Scan for the cell matching the given text and deliver its (x, y) coordinate at center. 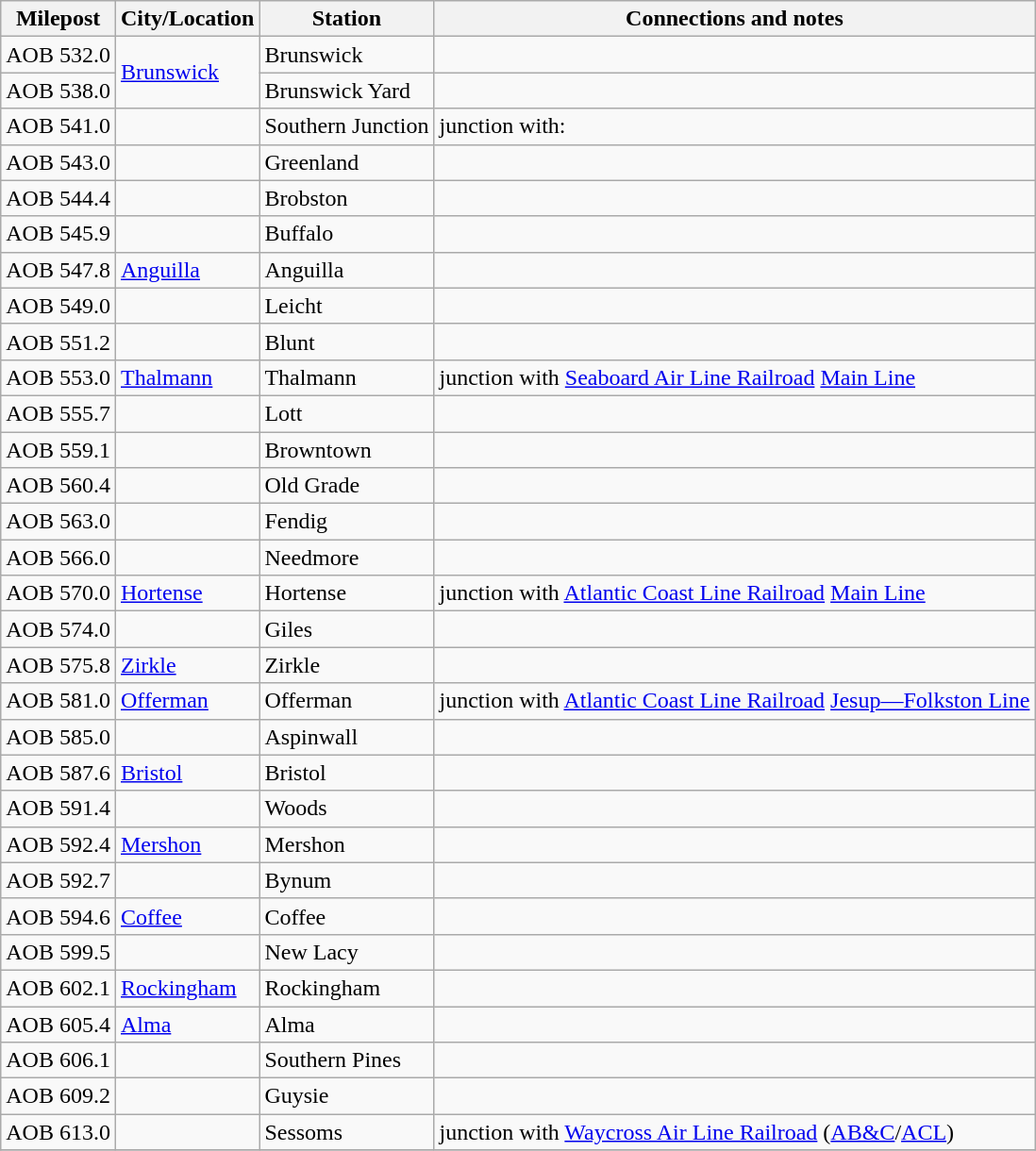
Fendig (347, 522)
AOB 547.8 (58, 270)
AOB 544.4 (58, 198)
Bynum (347, 880)
AOB 551.2 (58, 342)
AOB 606.1 (58, 1060)
AOB 553.0 (58, 377)
AOB 602.1 (58, 988)
AOB 592.7 (58, 880)
Guysie (347, 1096)
AOB 559.1 (58, 450)
Giles (347, 629)
AOB 574.0 (58, 629)
Needmore (347, 558)
AOB 549.0 (58, 306)
AOB 613.0 (58, 1132)
Milepost (58, 19)
junction with Atlantic Coast Line Railroad Main Line (734, 593)
AOB 605.4 (58, 1024)
AOB 570.0 (58, 593)
AOB 555.7 (58, 413)
junction with Atlantic Coast Line Railroad Jesup—Folkston Line (734, 701)
Old Grade (347, 486)
Brunswick Yard (347, 91)
AOB 541.0 (58, 126)
Buffalo (347, 234)
AOB 587.6 (58, 773)
AOB 609.2 (58, 1096)
Southern Pines (347, 1060)
Brobston (347, 198)
AOB 538.0 (58, 91)
AOB 560.4 (58, 486)
Woods (347, 809)
AOB 581.0 (58, 701)
Southern Junction (347, 126)
junction with Waycross Air Line Railroad (AB&C/ACL) (734, 1132)
AOB 566.0 (58, 558)
AOB 594.6 (58, 916)
AOB 599.5 (58, 952)
AOB 575.8 (58, 665)
City/Location (187, 19)
Station (347, 19)
New Lacy (347, 952)
junction with: (734, 126)
junction with Seaboard Air Line Railroad Main Line (734, 377)
AOB 543.0 (58, 162)
Leicht (347, 306)
Lott (347, 413)
Aspinwall (347, 737)
Connections and notes (734, 19)
Blunt (347, 342)
Browntown (347, 450)
AOB 545.9 (58, 234)
AOB 563.0 (58, 522)
AOB 585.0 (58, 737)
AOB 532.0 (58, 55)
AOB 591.4 (58, 809)
Greenland (347, 162)
AOB 592.4 (58, 844)
Sessoms (347, 1132)
